From the cell containing the given text, extract its center point as (x, y) coordinate. 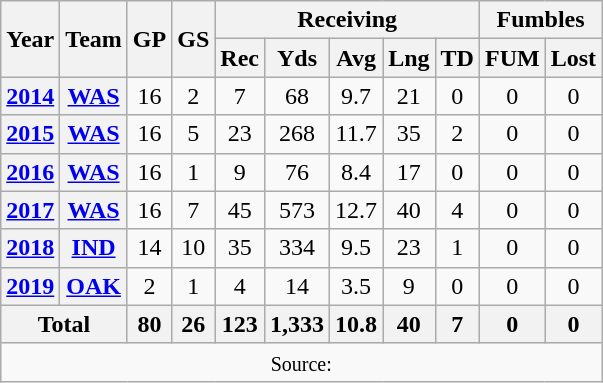
45 (240, 210)
2018 (30, 248)
8.4 (356, 172)
10.8 (356, 324)
573 (298, 210)
9.5 (356, 248)
GP (149, 39)
OAK (94, 286)
Yds (298, 58)
1,333 (298, 324)
17 (409, 172)
Source: (302, 362)
Receiving (348, 20)
80 (149, 324)
9.7 (356, 96)
26 (194, 324)
2015 (30, 134)
Lost (573, 58)
Year (30, 39)
2017 (30, 210)
2019 (30, 286)
Avg (356, 58)
76 (298, 172)
21 (409, 96)
334 (298, 248)
Rec (240, 58)
2014 (30, 96)
TD (457, 58)
FUM (512, 58)
Lng (409, 58)
IND (94, 248)
GS (194, 39)
68 (298, 96)
2016 (30, 172)
12.7 (356, 210)
5 (194, 134)
268 (298, 134)
3.5 (356, 286)
Total (64, 324)
Fumbles (540, 20)
123 (240, 324)
11.7 (356, 134)
Team (94, 39)
10 (194, 248)
